Search for the cell housing the specified text and yield its [X, Y] center coordinate. 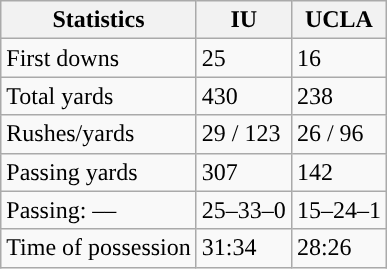
Time of possession [99, 248]
31:34 [244, 248]
28:26 [338, 248]
29 / 123 [244, 134]
307 [244, 172]
UCLA [338, 20]
Rushes/yards [99, 134]
26 / 96 [338, 134]
238 [338, 96]
IU [244, 20]
Statistics [99, 20]
First downs [99, 58]
15–24–1 [338, 210]
25–33–0 [244, 210]
16 [338, 58]
25 [244, 58]
Passing yards [99, 172]
430 [244, 96]
142 [338, 172]
Passing: –– [99, 210]
Total yards [99, 96]
